Find where the given text appears and provide that cell's center as (x, y) coordinate. 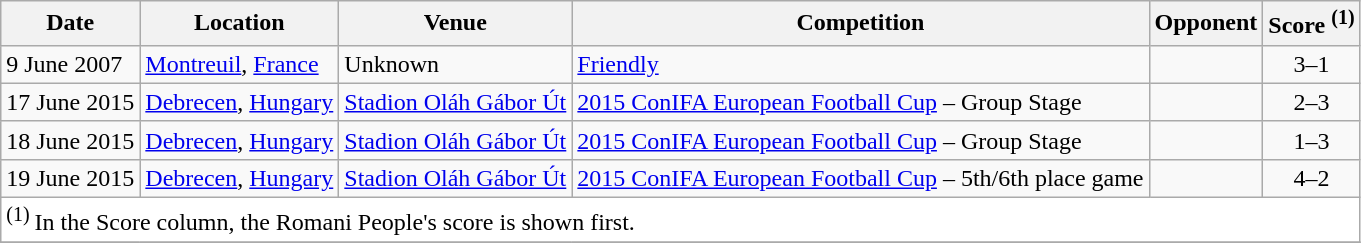
Unknown (456, 64)
1–3 (1312, 140)
4–2 (1312, 178)
Friendly (860, 64)
Date (70, 24)
Competition (860, 24)
9 June 2007 (70, 64)
2–3 (1312, 102)
Montreuil, France (240, 64)
18 June 2015 (70, 140)
(1) In the Score column, the Romani People's score is shown first. (680, 220)
17 June 2015 (70, 102)
Opponent (1206, 24)
19 June 2015 (70, 178)
Score (1) (1312, 24)
Location (240, 24)
3–1 (1312, 64)
2015 ConIFA European Football Cup – 5th/6th place game (860, 178)
Venue (456, 24)
